For the text-containing cell, return its midpoint in (x, y) coordinate format. 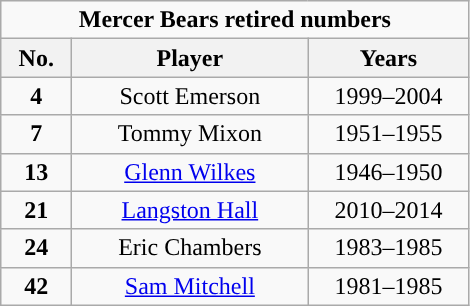
No. (36, 58)
24 (36, 248)
Tommy Mixon (190, 134)
42 (36, 286)
1951–1955 (388, 134)
21 (36, 210)
7 (36, 134)
1946–1950 (388, 172)
4 (36, 96)
Eric Chambers (190, 248)
13 (36, 172)
Langston Hall (190, 210)
Scott Emerson (190, 96)
1983–1985 (388, 248)
Mercer Bears retired numbers (235, 20)
Player (190, 58)
Glenn Wilkes (190, 172)
2010–2014 (388, 210)
Sam Mitchell (190, 286)
1981–1985 (388, 286)
Years (388, 58)
1999–2004 (388, 96)
